Extract the [x, y] coordinate from the center of the cell holding the provided text.  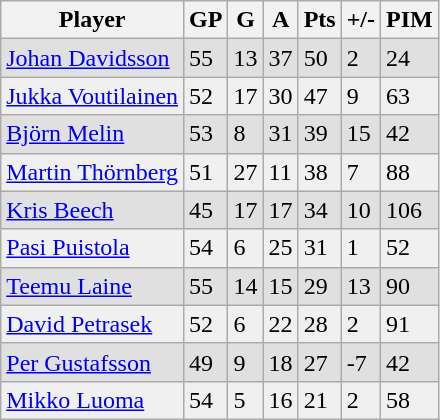
37 [280, 58]
58 [410, 400]
88 [410, 172]
91 [410, 324]
+/- [360, 20]
Player [92, 20]
39 [320, 134]
Pts [320, 20]
16 [280, 400]
49 [206, 362]
34 [320, 210]
29 [320, 286]
25 [280, 248]
Mikko Luoma [92, 400]
47 [320, 96]
10 [360, 210]
Johan Davidsson [92, 58]
GP [206, 20]
G [246, 20]
1 [360, 248]
21 [320, 400]
63 [410, 96]
45 [206, 210]
A [280, 20]
8 [246, 134]
90 [410, 286]
Per Gustafsson [92, 362]
Jukka Voutilainen [92, 96]
14 [246, 286]
Kris Beech [92, 210]
7 [360, 172]
38 [320, 172]
11 [280, 172]
30 [280, 96]
PIM [410, 20]
David Petrasek [92, 324]
106 [410, 210]
22 [280, 324]
28 [320, 324]
Teemu Laine [92, 286]
50 [320, 58]
24 [410, 58]
5 [246, 400]
53 [206, 134]
Björn Melin [92, 134]
-7 [360, 362]
51 [206, 172]
18 [280, 362]
Martin Thörnberg [92, 172]
Pasi Puistola [92, 248]
